Return the [X, Y] coordinate for the center point of the cell that contains the specified text.  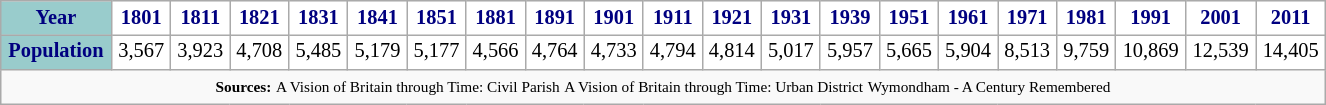
4,794 [672, 51]
8,513 [1028, 51]
1931 [790, 17]
5,179 [378, 51]
5,957 [850, 51]
1971 [1028, 17]
4,708 [260, 51]
Year [56, 17]
1911 [672, 17]
1811 [200, 17]
4,764 [554, 51]
4,733 [614, 51]
4,814 [732, 51]
2001 [1221, 17]
5,177 [436, 51]
Population [56, 51]
10,869 [1151, 51]
12,539 [1221, 51]
14,405 [1291, 51]
1881 [496, 17]
4,566 [496, 51]
3,567 [142, 51]
1951 [908, 17]
2011 [1291, 17]
1961 [968, 17]
5,017 [790, 51]
Sources: A Vision of Britain through Time: Civil Parish A Vision of Britain through Time: Urban District Wymondham - A Century Remembered [663, 86]
3,923 [200, 51]
1801 [142, 17]
1831 [318, 17]
1841 [378, 17]
1939 [850, 17]
1821 [260, 17]
1891 [554, 17]
1901 [614, 17]
5,904 [968, 51]
1921 [732, 17]
1851 [436, 17]
1991 [1151, 17]
1981 [1086, 17]
9,759 [1086, 51]
5,665 [908, 51]
5,485 [318, 51]
